From the cell containing the given text, extract its center point as (X, Y) coordinate. 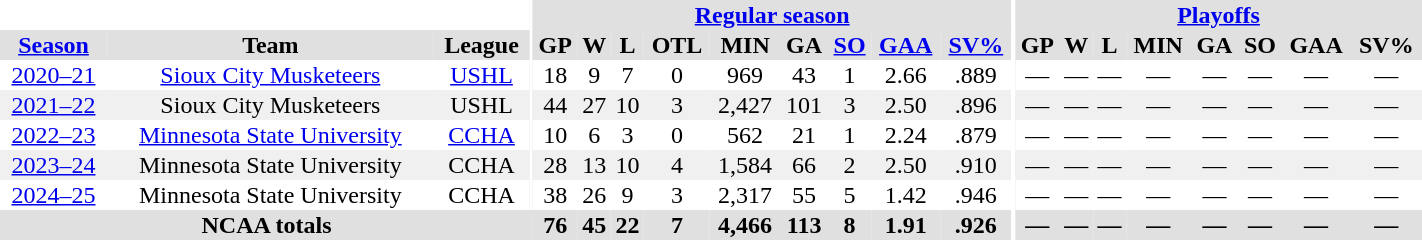
38 (556, 195)
2,427 (745, 105)
.946 (976, 195)
Regular season (772, 15)
26 (594, 195)
76 (556, 225)
1.91 (906, 225)
4,466 (745, 225)
28 (556, 165)
.910 (976, 165)
2.66 (906, 75)
55 (804, 195)
66 (804, 165)
League (482, 45)
.879 (976, 135)
.926 (976, 225)
101 (804, 105)
2,317 (745, 195)
1,584 (745, 165)
43 (804, 75)
18 (556, 75)
8 (850, 225)
44 (556, 105)
27 (594, 105)
2021–22 (54, 105)
21 (804, 135)
22 (628, 225)
2022–23 (54, 135)
2.24 (906, 135)
13 (594, 165)
Playoffs (1218, 15)
Team (270, 45)
113 (804, 225)
2020–21 (54, 75)
Season (54, 45)
5 (850, 195)
4 (677, 165)
NCAA totals (266, 225)
.896 (976, 105)
.889 (976, 75)
2 (850, 165)
OTL (677, 45)
2024–25 (54, 195)
45 (594, 225)
1.42 (906, 195)
562 (745, 135)
2023–24 (54, 165)
6 (594, 135)
969 (745, 75)
